Return (X, Y) of the center of cell containing provided text 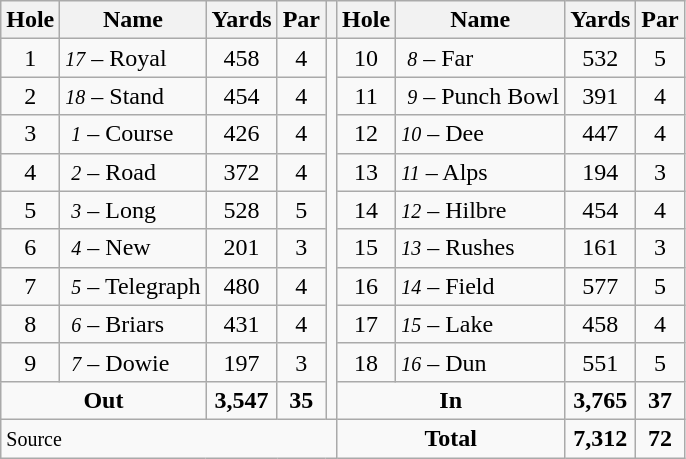
10 – Dee (480, 134)
2 – Road (133, 172)
13 – Rushes (480, 248)
8 – Far (480, 58)
551 (600, 362)
In (451, 400)
17 (366, 324)
6 – Briars (133, 324)
35 (301, 400)
6 (30, 248)
480 (242, 286)
532 (600, 58)
72 (660, 438)
Out (104, 400)
13 (366, 172)
194 (600, 172)
431 (242, 324)
15 – Lake (480, 324)
3 – Long (133, 210)
2 (30, 96)
7 (30, 286)
577 (600, 286)
161 (600, 248)
201 (242, 248)
5 – Telegraph (133, 286)
426 (242, 134)
18 – Stand (133, 96)
447 (600, 134)
15 (366, 248)
372 (242, 172)
14 – Field (480, 286)
12 (366, 134)
1 (30, 58)
16 – Dun (480, 362)
9 (30, 362)
11 (366, 96)
10 (366, 58)
18 (366, 362)
12 – Hilbre (480, 210)
17 – Royal (133, 58)
37 (660, 400)
11 – Alps (480, 172)
4 – New (133, 248)
391 (600, 96)
8 (30, 324)
1 – Course (133, 134)
197 (242, 362)
Source (169, 438)
9 – Punch Bowl (480, 96)
7 – Dowie (133, 362)
3,547 (242, 400)
3,765 (600, 400)
Total (451, 438)
7,312 (600, 438)
16 (366, 286)
528 (242, 210)
14 (366, 210)
